Extract the [X, Y] coordinate from the center of the cell holding the provided text.  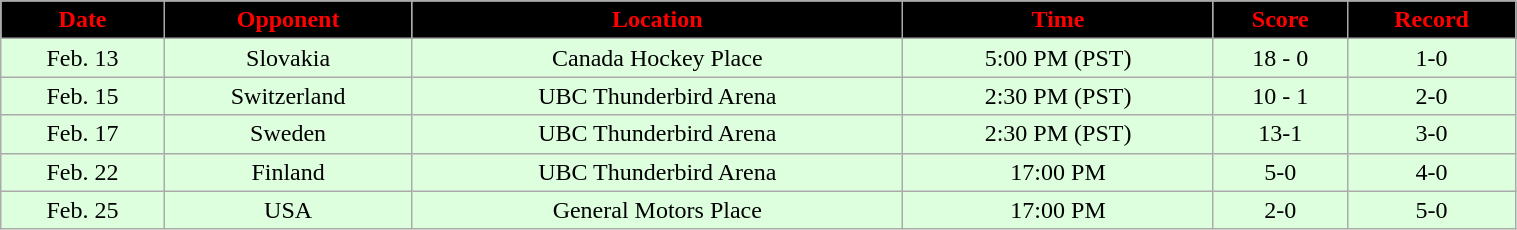
13-1 [1280, 134]
Record [1432, 20]
18 - 0 [1280, 58]
1-0 [1432, 58]
General Motors Place [658, 210]
5:00 PM (PST) [1058, 58]
Feb. 22 [83, 172]
Time [1058, 20]
USA [288, 210]
Opponent [288, 20]
Score [1280, 20]
Finland [288, 172]
Slovakia [288, 58]
Switzerland [288, 96]
Feb. 25 [83, 210]
10 - 1 [1280, 96]
Date [83, 20]
Feb. 13 [83, 58]
Canada Hockey Place [658, 58]
Location [658, 20]
3-0 [1432, 134]
Feb. 15 [83, 96]
Sweden [288, 134]
4-0 [1432, 172]
Feb. 17 [83, 134]
